Search for the cell housing the specified text and yield its (X, Y) center coordinate. 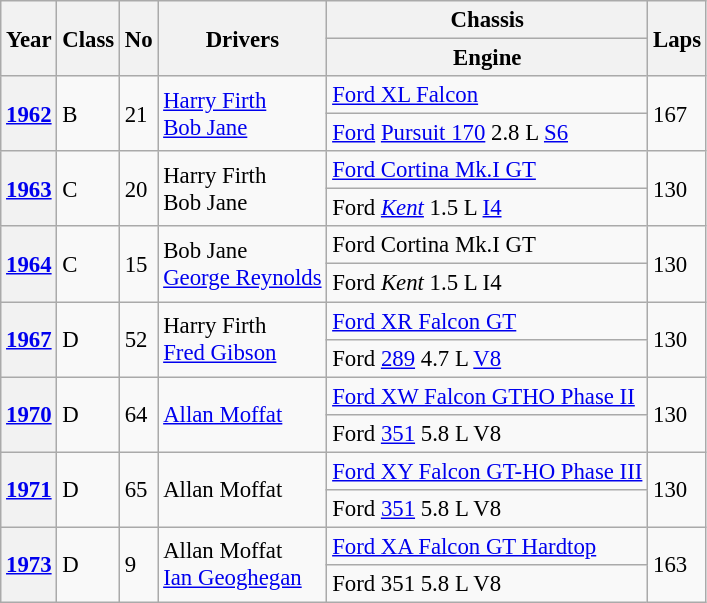
B (88, 114)
Laps (678, 38)
1964 (29, 264)
Ford Pursuit 170 2.8 L S6 (488, 133)
Ford XR Falcon GT (488, 321)
Ford 289 4.7 L V8 (488, 358)
Ford XW Falcon GTHO Phase II (488, 396)
21 (138, 114)
1973 (29, 564)
Harry Firth Fred Gibson (242, 340)
1971 (29, 490)
9 (138, 564)
Allan Moffat Ian Geoghegan (242, 564)
20 (138, 188)
52 (138, 340)
Ford XY Falcon GT-HO Phase III (488, 471)
65 (138, 490)
1963 (29, 188)
Engine (488, 58)
Chassis (488, 20)
64 (138, 414)
1962 (29, 114)
1970 (29, 414)
167 (678, 114)
Class (88, 38)
Bob Jane George Reynolds (242, 264)
15 (138, 264)
1967 (29, 340)
Year (29, 38)
Ford XL Falcon (488, 95)
No (138, 38)
Ford XA Falcon GT Hardtop (488, 546)
Drivers (242, 38)
163 (678, 564)
